Locate the cell with the specified text and output its (x, y) center coordinate. 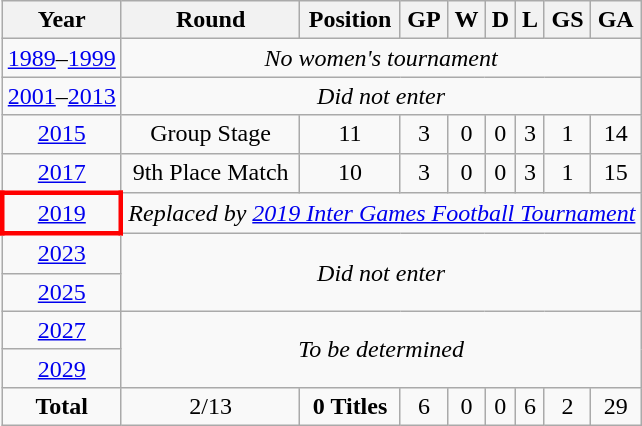
Year (62, 20)
2001–2013 (62, 96)
1989–1999 (62, 58)
2019 (62, 214)
GS (567, 20)
2015 (62, 134)
9th Place Match (210, 173)
Group Stage (210, 134)
2025 (62, 292)
W (466, 20)
2029 (62, 368)
Replaced by 2019 Inter Games Football Tournament (381, 214)
2027 (62, 330)
Position (350, 20)
L (530, 20)
2017 (62, 173)
GP (424, 20)
No women's tournament (381, 58)
2/13 (210, 406)
2023 (62, 254)
0 Titles (350, 406)
10 (350, 173)
2 (567, 406)
To be determined (381, 349)
29 (616, 406)
11 (350, 134)
15 (616, 173)
GA (616, 20)
14 (616, 134)
Total (62, 406)
Round (210, 20)
D (500, 20)
